Return (x, y) of the center of cell containing provided text 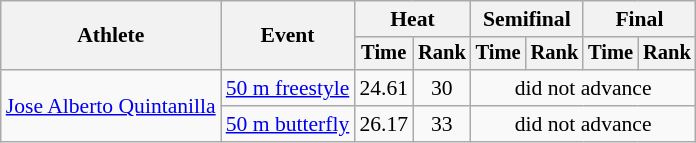
Event (288, 36)
30 (442, 88)
Athlete (111, 36)
26.17 (384, 124)
Jose Alberto Quintanilla (111, 106)
50 m freestyle (288, 88)
50 m butterfly (288, 124)
Semifinal (527, 19)
24.61 (384, 88)
Final (639, 19)
33 (442, 124)
Heat (412, 19)
